Provide the [x, y] coordinate of the cell's center where the given text is located.  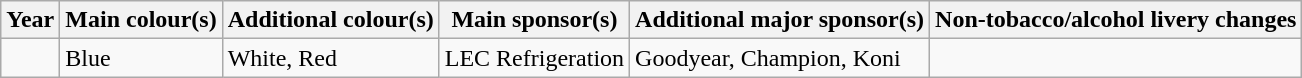
White, Red [330, 58]
Main colour(s) [141, 20]
Additional colour(s) [330, 20]
Year [30, 20]
Goodyear, Champion, Koni [780, 58]
LEC Refrigeration [534, 58]
Main sponsor(s) [534, 20]
Blue [141, 58]
Additional major sponsor(s) [780, 20]
Non-tobacco/alcohol livery changes [1116, 20]
